Locate the cell with the specified text and output its (x, y) center coordinate. 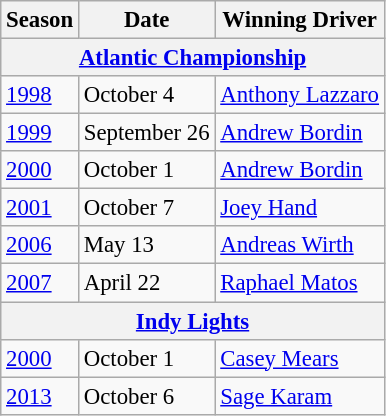
Joey Hand (300, 208)
Raphael Matos (300, 283)
Sage Karam (300, 396)
Casey Mears (300, 358)
2013 (40, 396)
Anthony Lazzaro (300, 95)
1999 (40, 133)
October 6 (146, 396)
April 22 (146, 283)
2001 (40, 208)
1998 (40, 95)
October 4 (146, 95)
October 7 (146, 208)
Winning Driver (300, 20)
Season (40, 20)
Atlantic Championship (193, 58)
2007 (40, 283)
September 26 (146, 133)
May 13 (146, 245)
2006 (40, 245)
Date (146, 20)
Indy Lights (193, 321)
Andreas Wirth (300, 245)
